Capture the cell that displays the provided text and extract its (x, y) central coordinate. 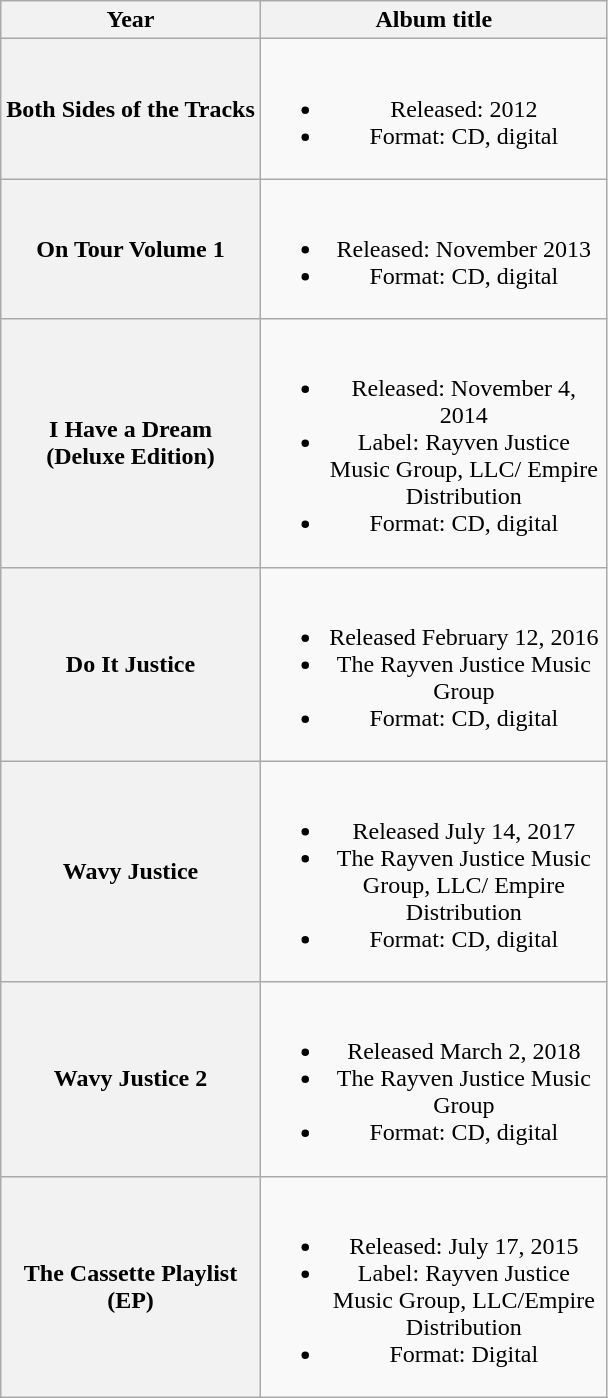
The Cassette Playlist (EP) (131, 1286)
Released: November 2013Format: CD, digital (434, 249)
Released February 12, 2016The Rayven Justice Music GroupFormat: CD, digital (434, 664)
Year (131, 20)
Released July 14, 2017The Rayven Justice Music Group, LLC/ Empire DistributionFormat: CD, digital (434, 872)
Both Sides of the Tracks (131, 109)
Released: July 17, 2015Label: Rayven Justice Music Group, LLC/Empire DistributionFormat: Digital (434, 1286)
Released: 2012Format: CD, digital (434, 109)
Do It Justice (131, 664)
Released March 2, 2018The Rayven Justice Music GroupFormat: CD, digital (434, 1079)
On Tour Volume 1 (131, 249)
I Have a Dream(Deluxe Edition) (131, 443)
Wavy Justice (131, 872)
Album title (434, 20)
Released: November 4, 2014Label: Rayven Justice Music Group, LLC/ Empire DistributionFormat: CD, digital (434, 443)
Wavy Justice 2 (131, 1079)
